Capture the cell that displays the provided text and extract its [x, y] central coordinate. 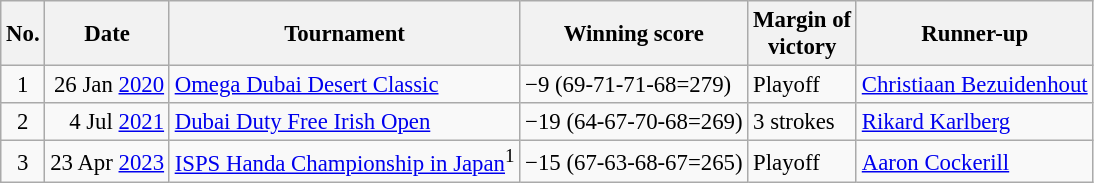
3 [23, 162]
Rikard Karlberg [974, 122]
26 Jan 2020 [107, 85]
−9 (69-71-71-68=279) [634, 85]
−15 (67-63-68-67=265) [634, 162]
4 Jul 2021 [107, 122]
23 Apr 2023 [107, 162]
ISPS Handa Championship in Japan1 [344, 162]
No. [23, 34]
Winning score [634, 34]
Christiaan Bezuidenhout [974, 85]
Margin ofvictory [802, 34]
−19 (64-67-70-68=269) [634, 122]
Tournament [344, 34]
1 [23, 85]
Date [107, 34]
3 strokes [802, 122]
2 [23, 122]
Dubai Duty Free Irish Open [344, 122]
Aaron Cockerill [974, 162]
Runner-up [974, 34]
Omega Dubai Desert Classic [344, 85]
